Determine the (x, y) coordinate at the center of the cell enclosing the given text.  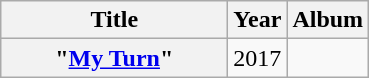
Year (258, 20)
"My Turn" (114, 58)
Album (328, 20)
Title (114, 20)
2017 (258, 58)
